Provide the (x, y) coordinate of the cell's center where the given text is located.  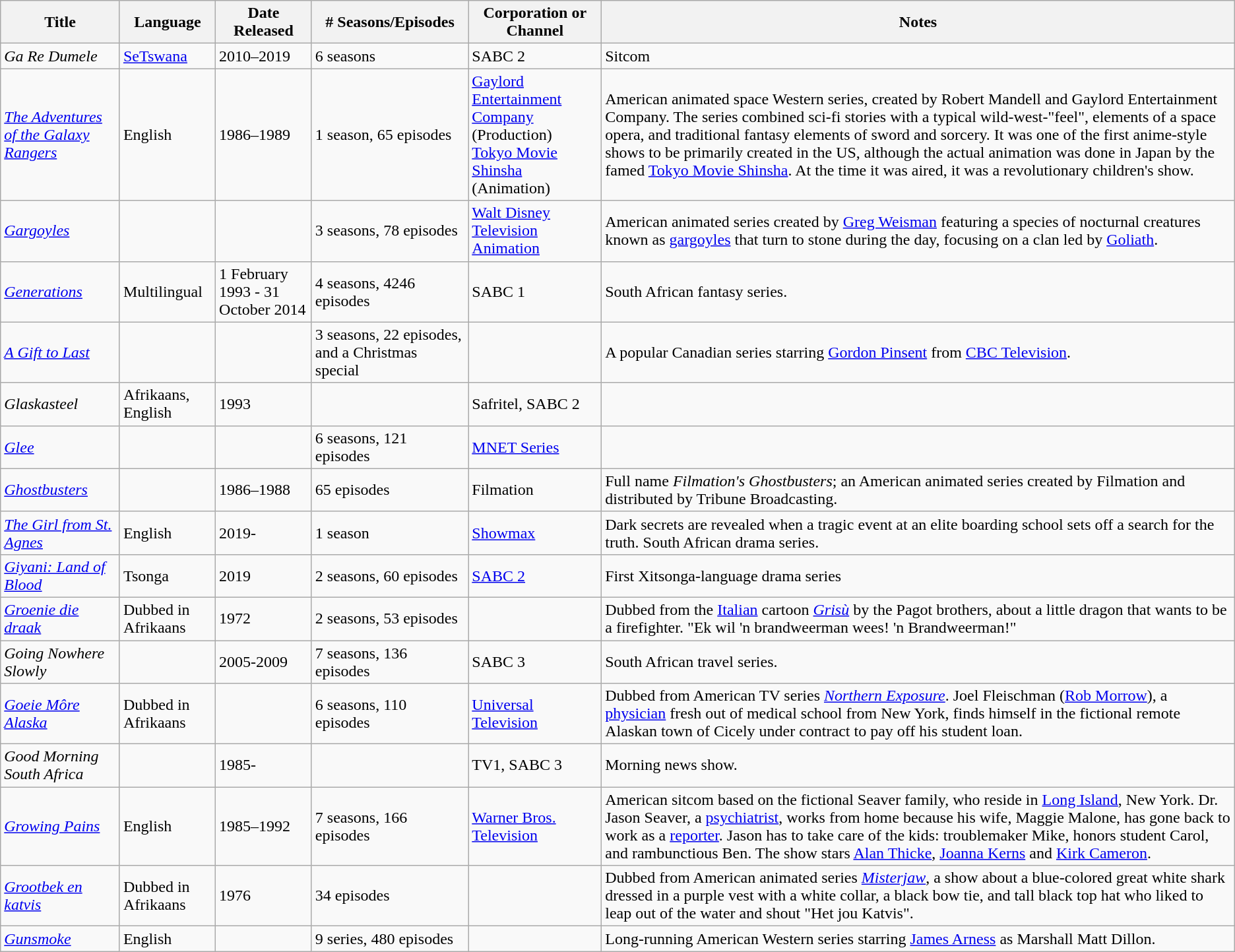
2019 (264, 575)
1 February 1993 - 31 October 2014 (264, 292)
1976 (264, 896)
SeTswana (168, 56)
Walt Disney Television Animation (535, 231)
Goeie Môre Alaska (61, 714)
Dark secrets are revealed when a tragic event at an elite boarding school sets off a search for the truth. South African drama series. (918, 533)
Universal Television (535, 714)
Good Morning South Africa (61, 765)
Full name Filmation's Ghostbusters; an American animated series created by Filmation and distributed by Tribune Broadcasting. (918, 490)
Glaskasteel (61, 404)
Tsonga (168, 575)
MNET Series (535, 447)
Afrikaans, English (168, 404)
4 seasons, 4246 episodes (389, 292)
1986–1989 (264, 135)
1 season (389, 533)
Showmax (535, 533)
# Seasons/Episodes (389, 22)
2005-2009 (264, 661)
Corporation or Channel (535, 22)
The Adventures of the Galaxy Rangers (61, 135)
Going Nowhere Slowly (61, 661)
Safritel, SABC 2 (535, 404)
Ghostbusters (61, 490)
2019- (264, 533)
1993 (264, 404)
First Xitsonga-language drama series (918, 575)
7 seasons, 136 episodes (389, 661)
SABC 1 (535, 292)
1985- (264, 765)
Growing Pains (61, 826)
2010–2019 (264, 56)
Long-running American Western series starring James Arness as Marshall Matt Dillon. (918, 939)
1 season, 65 episodes (389, 135)
A popular Canadian series starring Gordon Pinsent from CBC Television. (918, 352)
Gargoyles (61, 231)
Sitcom (918, 56)
The Girl from St. Agnes (61, 533)
TV1, SABC 3 (535, 765)
Giyani: Land of Blood (61, 575)
7 seasons, 166 episodes (389, 826)
Multilingual (168, 292)
Notes (918, 22)
Groenie die draak (61, 619)
34 episodes (389, 896)
Gaylord Entertainment Company (Production)Tokyo Movie Shinsha (Animation) (535, 135)
Glee (61, 447)
1986–1988 (264, 490)
South African fantasy series. (918, 292)
Language (168, 22)
2 seasons, 60 episodes (389, 575)
3 seasons, 78 episodes (389, 231)
Ga Re Dumele (61, 56)
Grootbek en katvis (61, 896)
Date Released (264, 22)
6 seasons, 121 episodes (389, 447)
SABC 3 (535, 661)
South African travel series. (918, 661)
9 series, 480 episodes (389, 939)
A Gift to Last (61, 352)
2 seasons, 53 episodes (389, 619)
65 episodes (389, 490)
Filmation (535, 490)
6 seasons, 110 episodes (389, 714)
Gunsmoke (61, 939)
Generations (61, 292)
Title (61, 22)
3 seasons, 22 episodes, and a Christmas special (389, 352)
Morning news show. (918, 765)
1985–1992 (264, 826)
6 seasons (389, 56)
Warner Bros. Television (535, 826)
1972 (264, 619)
